Capture the cell that displays the provided text and extract its [x, y] central coordinate. 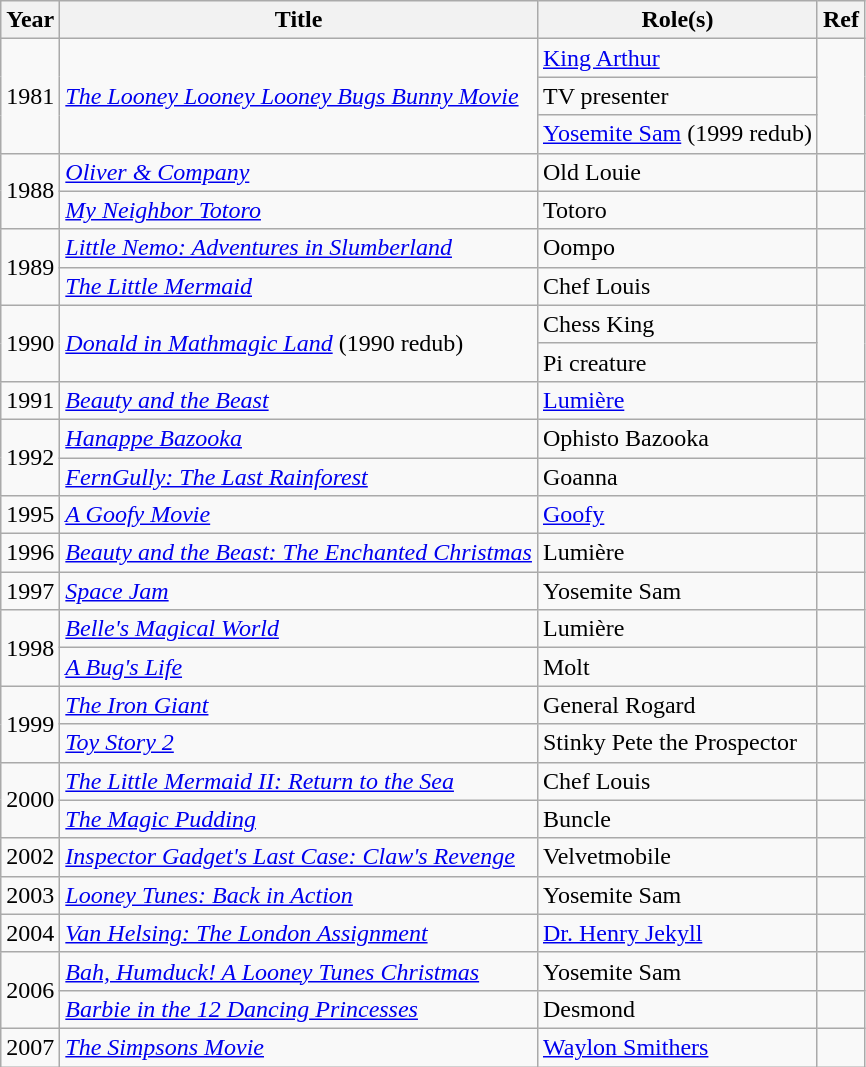
A Goofy Movie [299, 515]
Dr. Henry Jekyll [677, 933]
The Little Mermaid [299, 286]
1992 [30, 457]
Year [30, 20]
2006 [30, 990]
Pi creature [677, 362]
Ref [840, 20]
Chess King [677, 324]
Ophisto Bazooka [677, 438]
Looney Tunes: Back in Action [299, 895]
Molt [677, 667]
1981 [30, 96]
Totoro [677, 210]
2000 [30, 800]
1998 [30, 648]
2004 [30, 933]
2002 [30, 857]
Title [299, 20]
Desmond [677, 1009]
Bah, Humduck! A Looney Tunes Christmas [299, 971]
1991 [30, 400]
Goofy [677, 515]
1989 [30, 267]
Space Jam [299, 591]
The Simpsons Movie [299, 1047]
Old Louie [677, 172]
Inspector Gadget's Last Case: Claw's Revenge [299, 857]
A Bug's Life [299, 667]
2007 [30, 1047]
1996 [30, 553]
Stinky Pete the Prospector [677, 743]
Beauty and the Beast [299, 400]
Van Helsing: The London Assignment [299, 933]
1990 [30, 343]
1995 [30, 515]
Buncle [677, 819]
General Rogard [677, 705]
Waylon Smithers [677, 1047]
Goanna [677, 477]
1999 [30, 724]
Oompo [677, 248]
Toy Story 2 [299, 743]
Barbie in the 12 Dancing Princesses [299, 1009]
FernGully: The Last Rainforest [299, 477]
The Magic Pudding [299, 819]
Hanappe Bazooka [299, 438]
TV presenter [677, 96]
Yosemite Sam (1999 redub) [677, 134]
Role(s) [677, 20]
Little Nemo: Adventures in Slumberland [299, 248]
1997 [30, 591]
Donald in Mathmagic Land (1990 redub) [299, 343]
1988 [30, 191]
Beauty and the Beast: The Enchanted Christmas [299, 553]
2003 [30, 895]
The Iron Giant [299, 705]
Oliver & Company [299, 172]
Velvetmobile [677, 857]
The Little Mermaid II: Return to the Sea [299, 781]
The Looney Looney Looney Bugs Bunny Movie [299, 96]
My Neighbor Totoro [299, 210]
King Arthur [677, 58]
Belle's Magical World [299, 629]
